Return the [X, Y] coordinate for the center point of the cell that contains the specified text.  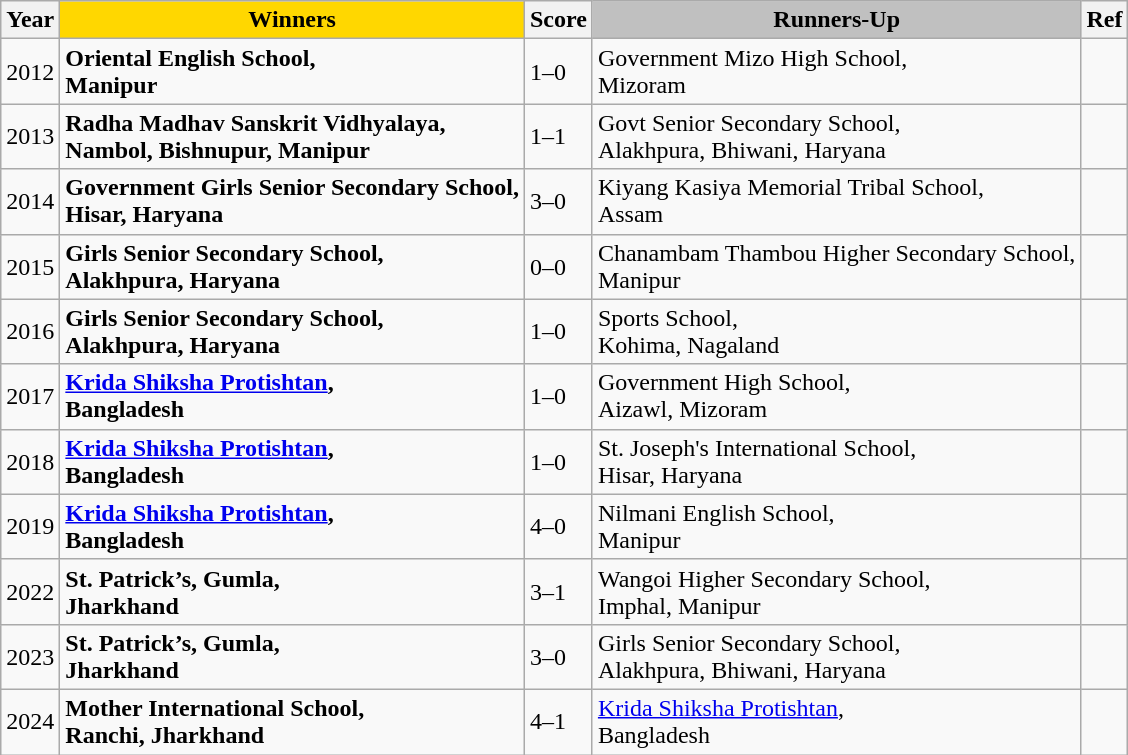
2019 [30, 526]
Mother International School,Ranchi, Jharkhand [292, 722]
2013 [30, 136]
St. Joseph's International School,Hisar, Haryana [836, 462]
Year [30, 20]
Kiyang Kasiya Memorial Tribal School,Assam [836, 202]
2023 [30, 656]
2015 [30, 266]
Score [558, 20]
0–0 [558, 266]
Chanambam Thambou Higher Secondary School,Manipur [836, 266]
2016 [30, 332]
Govt Senior Secondary School,Alakhpura, Bhiwani, Haryana [836, 136]
2014 [30, 202]
Government Girls Senior Secondary School,Hisar, Haryana [292, 202]
Winners [292, 20]
Government High School,Aizawl, Mizoram [836, 396]
Government Mizo High School,Mizoram [836, 72]
4–1 [558, 722]
4–0 [558, 526]
Sports School,Kohima, Nagaland [836, 332]
1–1 [558, 136]
2018 [30, 462]
Oriental English School,Manipur [292, 72]
Girls Senior Secondary School,Alakhpura, Bhiwani, Haryana [836, 656]
Wangoi Higher Secondary School,Imphal, Manipur [836, 592]
Radha Madhav Sanskrit Vidhyalaya,Nambol, Bishnupur, Manipur [292, 136]
2024 [30, 722]
2017 [30, 396]
2012 [30, 72]
2022 [30, 592]
3–1 [558, 592]
Ref [1104, 20]
Runners-Up [836, 20]
Nilmani English School,Manipur [836, 526]
